Locate the cell with the specified text and output its [x, y] center coordinate. 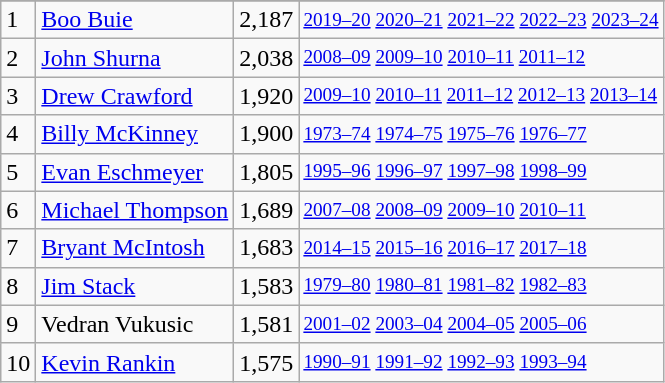
1,689 [266, 210]
2,038 [266, 58]
John Shurna [135, 58]
Evan Eschmeyer [135, 172]
1,805 [266, 172]
2008–09 2009–10 2010–11 2011–12 [481, 58]
1990–91 1991–92 1992–93 1993–94 [481, 362]
8 [18, 286]
10 [18, 362]
Drew Crawford [135, 96]
1,581 [266, 324]
1 [18, 20]
Boo Buie [135, 20]
2014–15 2015–16 2016–17 2017–18 [481, 248]
Billy McKinney [135, 134]
1,683 [266, 248]
2 [18, 58]
2009–10 2010–11 2011–12 2012–13 2013–14 [481, 96]
1973–74 1974–75 1975–76 1976–77 [481, 134]
Bryant McIntosh [135, 248]
1,583 [266, 286]
1,900 [266, 134]
1979–80 1980–81 1981–82 1982–83 [481, 286]
3 [18, 96]
2019–20 2020–21 2021–22 2022–23 2023–24 [481, 20]
7 [18, 248]
9 [18, 324]
2007–08 2008–09 2009–10 2010–11 [481, 210]
2,187 [266, 20]
6 [18, 210]
1995–96 1996–97 1997–98 1998–99 [481, 172]
5 [18, 172]
1,920 [266, 96]
2001–02 2003–04 2004–05 2005–06 [481, 324]
Kevin Rankin [135, 362]
Jim Stack [135, 286]
4 [18, 134]
Michael Thompson [135, 210]
1,575 [266, 362]
Vedran Vukusic [135, 324]
